For the text-containing cell, return its midpoint in (x, y) coordinate format. 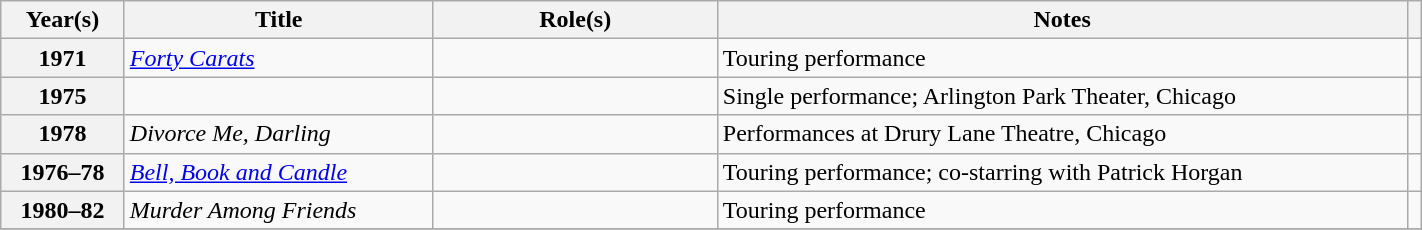
Performances at Drury Lane Theatre, Chicago (1062, 134)
1975 (63, 96)
1971 (63, 58)
Title (278, 20)
Murder Among Friends (278, 210)
Divorce Me, Darling (278, 134)
Year(s) (63, 20)
Role(s) (575, 20)
Touring performance; co-starring with Patrick Horgan (1062, 172)
Bell, Book and Candle (278, 172)
Forty Carats (278, 58)
Notes (1062, 20)
Single performance; Arlington Park Theater, Chicago (1062, 96)
1978 (63, 134)
1980–82 (63, 210)
1976–78 (63, 172)
